Search for the cell housing the specified text and yield its (X, Y) center coordinate. 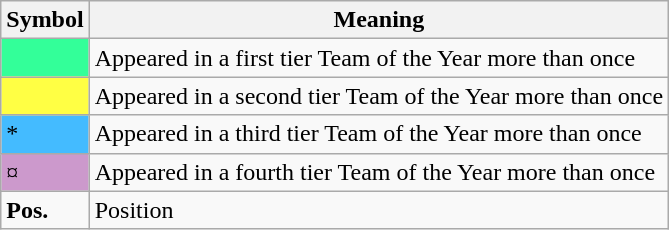
¤ (45, 172)
Appeared in a third tier Team of the Year more than once (378, 134)
Appeared in a second tier Team of the Year more than once (378, 96)
* (45, 134)
Pos. (45, 210)
Position (378, 210)
Appeared in a first tier Team of the Year more than once (378, 58)
Symbol (45, 20)
Meaning (378, 20)
Appeared in a fourth tier Team of the Year more than once (378, 172)
